Locate the cell with the specified text and output its [x, y] center coordinate. 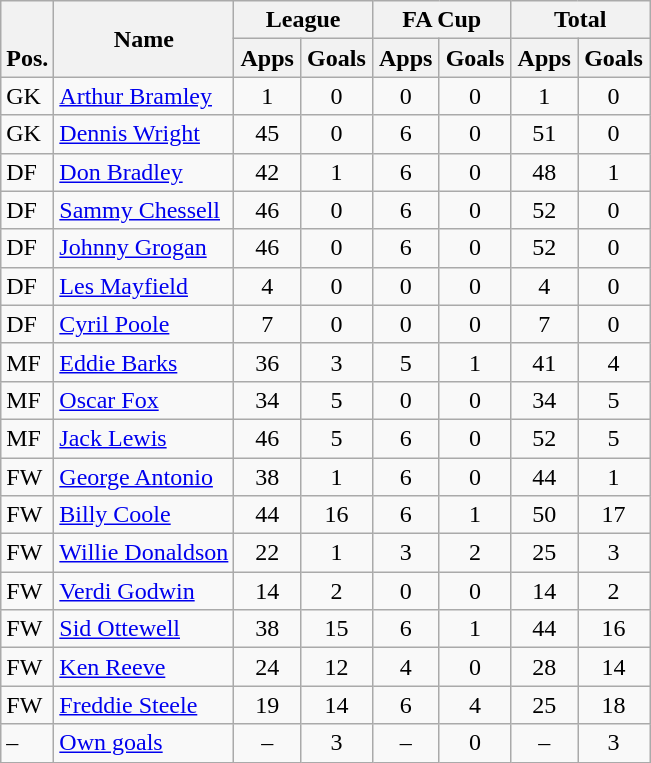
Pos. [28, 39]
Verdi Godwin [144, 591]
Dennis Wright [144, 134]
15 [336, 629]
28 [544, 667]
Billy Coole [144, 515]
Les Mayfield [144, 286]
12 [336, 667]
Sammy Chessell [144, 210]
22 [268, 553]
Johnny Grogan [144, 248]
George Antonio [144, 477]
50 [544, 515]
Jack Lewis [144, 438]
Sid Ottewell [144, 629]
Eddie Barks [144, 362]
Willie Donaldson [144, 553]
League [304, 20]
Cyril Poole [144, 324]
45 [268, 134]
41 [544, 362]
18 [614, 705]
Total [580, 20]
51 [544, 134]
Own goals [144, 743]
Don Bradley [144, 172]
36 [268, 362]
42 [268, 172]
Name [144, 39]
Ken Reeve [144, 667]
FA Cup [442, 20]
17 [614, 515]
24 [268, 667]
Oscar Fox [144, 400]
Freddie Steele [144, 705]
48 [544, 172]
Arthur Bramley [144, 96]
19 [268, 705]
